Return the (X, Y) coordinate for the center point of the cell that contains the specified text.  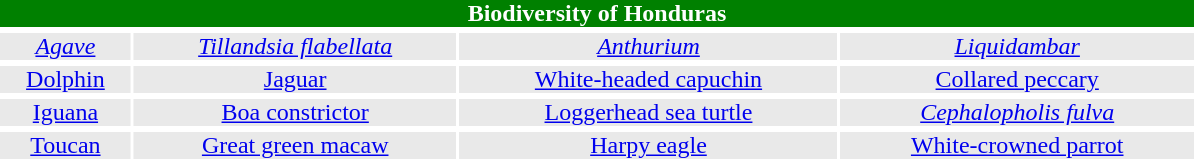
White-headed capuchin (649, 80)
Harpy eagle (649, 146)
Cephalopholis fulva (1017, 112)
Agave (66, 46)
Dolphin (66, 80)
Biodiversity of Honduras (597, 14)
Toucan (66, 146)
Jaguar (296, 80)
Liquidambar (1017, 46)
Great green macaw (296, 146)
Loggerhead sea turtle (649, 112)
Tillandsia flabellata (296, 46)
Boa constrictor (296, 112)
Iguana (66, 112)
Collared peccary (1017, 80)
Anthurium (649, 46)
White-crowned parrot (1017, 146)
